Extract the (x, y) coordinate from the center of the cell holding the provided text.  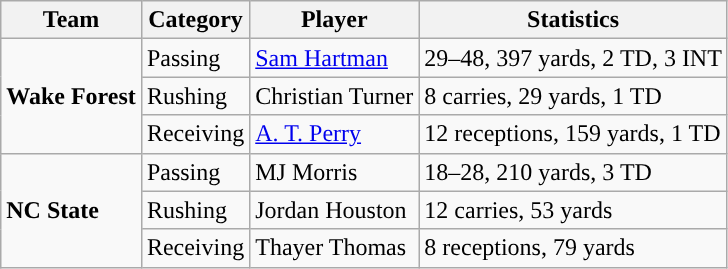
NC State (72, 210)
Category (195, 20)
Christian Turner (334, 96)
Wake Forest (72, 96)
12 carries, 53 yards (574, 210)
Team (72, 20)
MJ Morris (334, 172)
29–48, 397 yards, 2 TD, 3 INT (574, 58)
A. T. Perry (334, 134)
Sam Hartman (334, 58)
Jordan Houston (334, 210)
Statistics (574, 20)
12 receptions, 159 yards, 1 TD (574, 134)
8 carries, 29 yards, 1 TD (574, 96)
Thayer Thomas (334, 248)
Player (334, 20)
18–28, 210 yards, 3 TD (574, 172)
8 receptions, 79 yards (574, 248)
